Find where the given text appears and provide that cell's center as (x, y) coordinate. 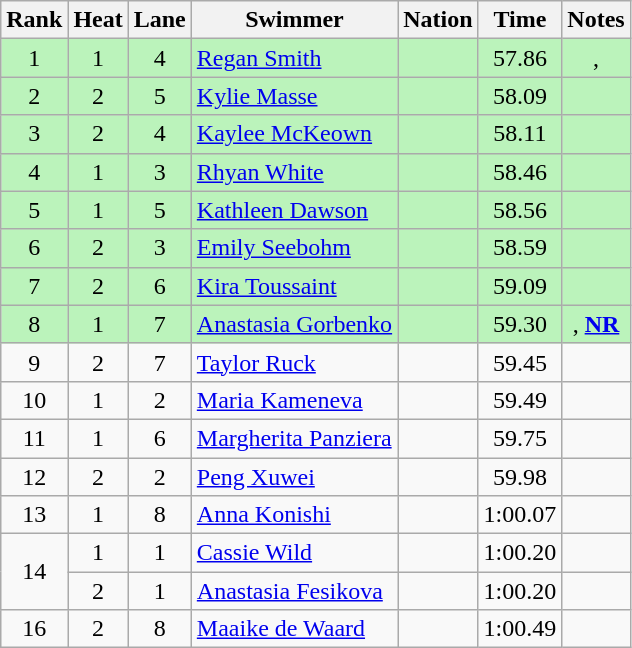
12 (34, 477)
57.86 (520, 58)
59.49 (520, 400)
59.30 (520, 324)
Kira Toussaint (294, 286)
Lane (160, 20)
Anastasia Gorbenko (294, 324)
Margherita Panziera (294, 438)
Anna Konishi (294, 515)
Maaike de Waard (294, 629)
58.11 (520, 134)
Time (520, 20)
Emily Seebohm (294, 248)
Kaylee McKeown (294, 134)
59.75 (520, 438)
Regan Smith (294, 58)
58.09 (520, 96)
1:00.49 (520, 629)
Nation (438, 20)
Kathleen Dawson (294, 210)
13 (34, 515)
Cassie Wild (294, 553)
Maria Kameneva (294, 400)
Peng Xuwei (294, 477)
Kylie Masse (294, 96)
Heat (98, 20)
1:00.07 (520, 515)
58.46 (520, 172)
59.09 (520, 286)
9 (34, 362)
Rank (34, 20)
59.45 (520, 362)
58.59 (520, 248)
Taylor Ruck (294, 362)
16 (34, 629)
14 (34, 572)
59.98 (520, 477)
, NR (596, 324)
11 (34, 438)
Rhyan White (294, 172)
Anastasia Fesikova (294, 591)
Swimmer (294, 20)
10 (34, 400)
, (596, 58)
Notes (596, 20)
58.56 (520, 210)
